Provide the [x, y] coordinate of the cell's center where the given text is located.  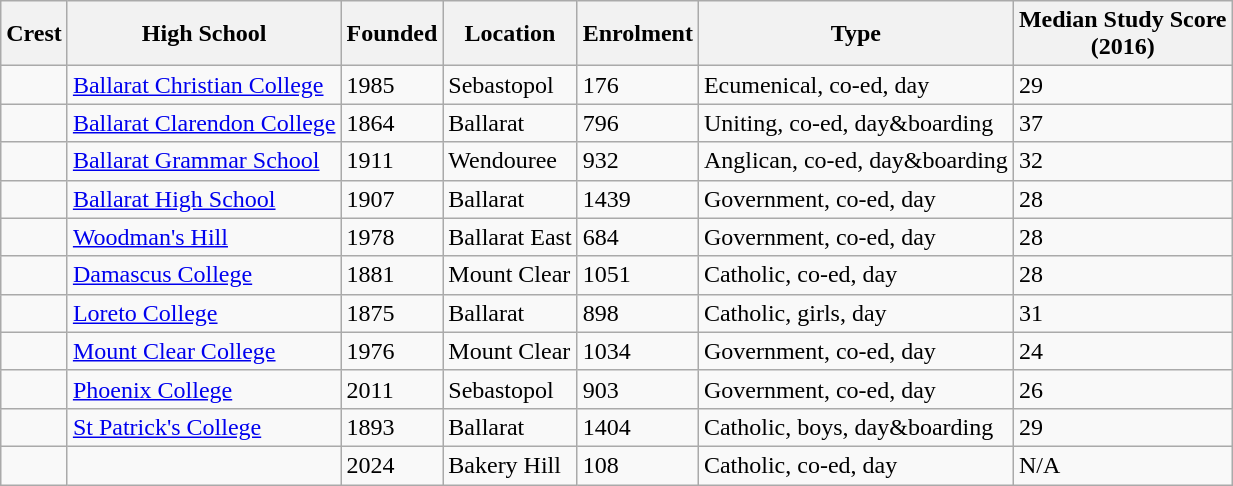
Loreto College [204, 313]
Location [510, 34]
Ballarat Grammar School [204, 161]
Woodman's Hill [204, 237]
1439 [638, 199]
932 [638, 161]
898 [638, 313]
Type [856, 34]
High School [204, 34]
Damascus College [204, 275]
St Patrick's College [204, 427]
1978 [392, 237]
Catholic, boys, day&boarding [856, 427]
1864 [392, 123]
Enrolment [638, 34]
1976 [392, 351]
796 [638, 123]
1893 [392, 427]
Ballarat Clarendon College [204, 123]
1907 [392, 199]
176 [638, 85]
903 [638, 389]
Ballarat High School [204, 199]
1985 [392, 85]
108 [638, 465]
Mount Clear College [204, 351]
24 [1122, 351]
1875 [392, 313]
1034 [638, 351]
1881 [392, 275]
1911 [392, 161]
26 [1122, 389]
1051 [638, 275]
Crest [34, 34]
Catholic, girls, day [856, 313]
Wendouree [510, 161]
2024 [392, 465]
Bakery Hill [510, 465]
1404 [638, 427]
Founded [392, 34]
Ballarat Christian College [204, 85]
31 [1122, 313]
684 [638, 237]
37 [1122, 123]
Uniting, co-ed, day&boarding [856, 123]
Ballarat East [510, 237]
Median Study Score(2016) [1122, 34]
N/A [1122, 465]
Phoenix College [204, 389]
Anglican, co-ed, day&boarding [856, 161]
32 [1122, 161]
Ecumenical, co-ed, day [856, 85]
2011 [392, 389]
